Find where the given text appears and provide that cell's center as [x, y] coordinate. 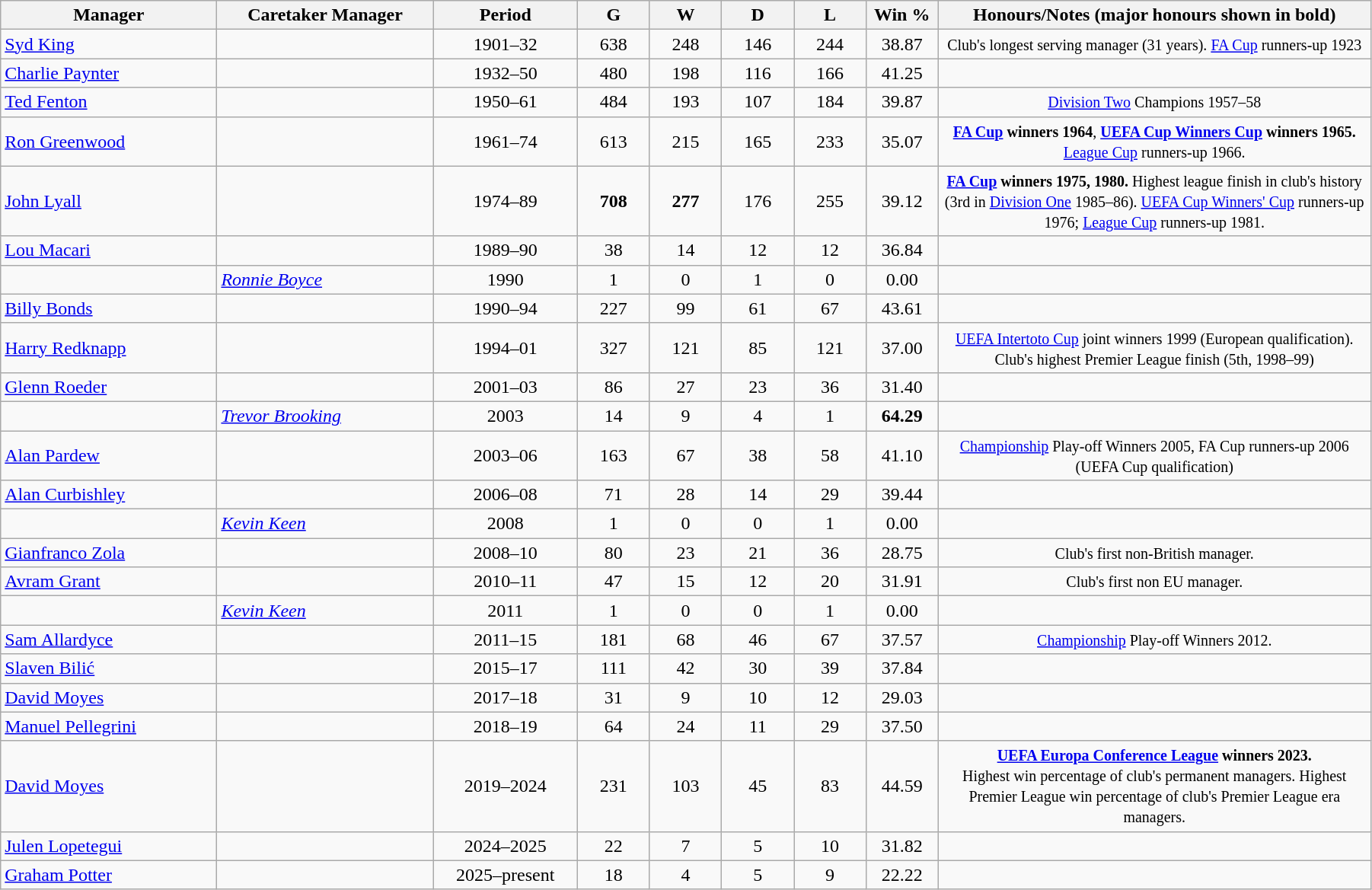
Slaven Bilić [109, 668]
W [685, 15]
39 [830, 668]
1990 [506, 279]
39.12 [901, 201]
58 [830, 455]
22 [614, 846]
Division Two Champions 1957–58 [1154, 102]
38.87 [901, 44]
708 [614, 201]
Graham Potter [109, 875]
Charlie Paynter [109, 73]
484 [614, 102]
20 [830, 582]
2025–present [506, 875]
Club's first non EU manager. [1154, 582]
198 [685, 73]
116 [758, 73]
231 [614, 786]
80 [614, 553]
2015–17 [506, 668]
36.84 [901, 250]
35.07 [901, 142]
146 [758, 44]
37.84 [901, 668]
21 [758, 553]
24 [685, 726]
1990–94 [506, 308]
31.82 [901, 846]
255 [830, 201]
UEFA Intertoto Cup joint winners 1999 (European qualification). Club's highest Premier League finish (5th, 1998–99) [1154, 347]
166 [830, 73]
Honours/Notes (major honours shown in bold) [1154, 15]
2006–08 [506, 495]
248 [685, 44]
Gianfranco Zola [109, 553]
42 [685, 668]
638 [614, 44]
37.00 [901, 347]
2019–2024 [506, 786]
1974–89 [506, 201]
2008 [506, 524]
18 [614, 875]
2003 [506, 416]
2017–18 [506, 697]
G [614, 15]
FA Cup winners 1964, UEFA Cup Winners Cup winners 1965. League Cup runners-up 1966. [1154, 142]
Avram Grant [109, 582]
83 [830, 786]
47 [614, 582]
Championship Play-off Winners 2005, FA Cup runners-up 2006 (UEFA Cup qualification) [1154, 455]
99 [685, 308]
39.44 [901, 495]
480 [614, 73]
11 [758, 726]
Ted Fenton [109, 102]
31.40 [901, 387]
244 [830, 44]
15 [685, 582]
2018–19 [506, 726]
John Lyall [109, 201]
215 [685, 142]
Sam Allardyce [109, 640]
327 [614, 347]
Trevor Brooking [325, 416]
61 [758, 308]
41.10 [901, 455]
1994–01 [506, 347]
L [830, 15]
111 [614, 668]
Period [506, 15]
2011 [506, 611]
176 [758, 201]
39.87 [901, 102]
103 [685, 786]
1950–61 [506, 102]
71 [614, 495]
D [758, 15]
2011–15 [506, 640]
227 [614, 308]
2024–2025 [506, 846]
28 [685, 495]
27 [685, 387]
37.57 [901, 640]
107 [758, 102]
Billy Bonds [109, 308]
165 [758, 142]
Win % [901, 15]
46 [758, 640]
37.50 [901, 726]
1961–74 [506, 142]
2008–10 [506, 553]
22.22 [901, 875]
45 [758, 786]
Alan Pardew [109, 455]
64.29 [901, 416]
2001–03 [506, 387]
Glenn Roeder [109, 387]
86 [614, 387]
1989–90 [506, 250]
163 [614, 455]
1932–50 [506, 73]
41.25 [901, 73]
613 [614, 142]
Ron Greenwood [109, 142]
Harry Redknapp [109, 347]
68 [685, 640]
Manager [109, 15]
44.59 [901, 786]
Caretaker Manager [325, 15]
Alan Curbishley [109, 495]
30 [758, 668]
28.75 [901, 553]
2003–06 [506, 455]
1901–32 [506, 44]
64 [614, 726]
Syd King [109, 44]
29.03 [901, 697]
Club's first non-British manager. [1154, 553]
277 [685, 201]
7 [685, 846]
31 [614, 697]
Lou Macari [109, 250]
Championship Play-off Winners 2012. [1154, 640]
Ronnie Boyce [325, 279]
43.61 [901, 308]
233 [830, 142]
Manuel Pellegrini [109, 726]
85 [758, 347]
184 [830, 102]
Club's longest serving manager (31 years). FA Cup runners-up 1923 [1154, 44]
31.91 [901, 582]
193 [685, 102]
181 [614, 640]
Julen Lopetegui [109, 846]
2010–11 [506, 582]
